Determine the [X, Y] coordinate at the center of the cell enclosing the given text.  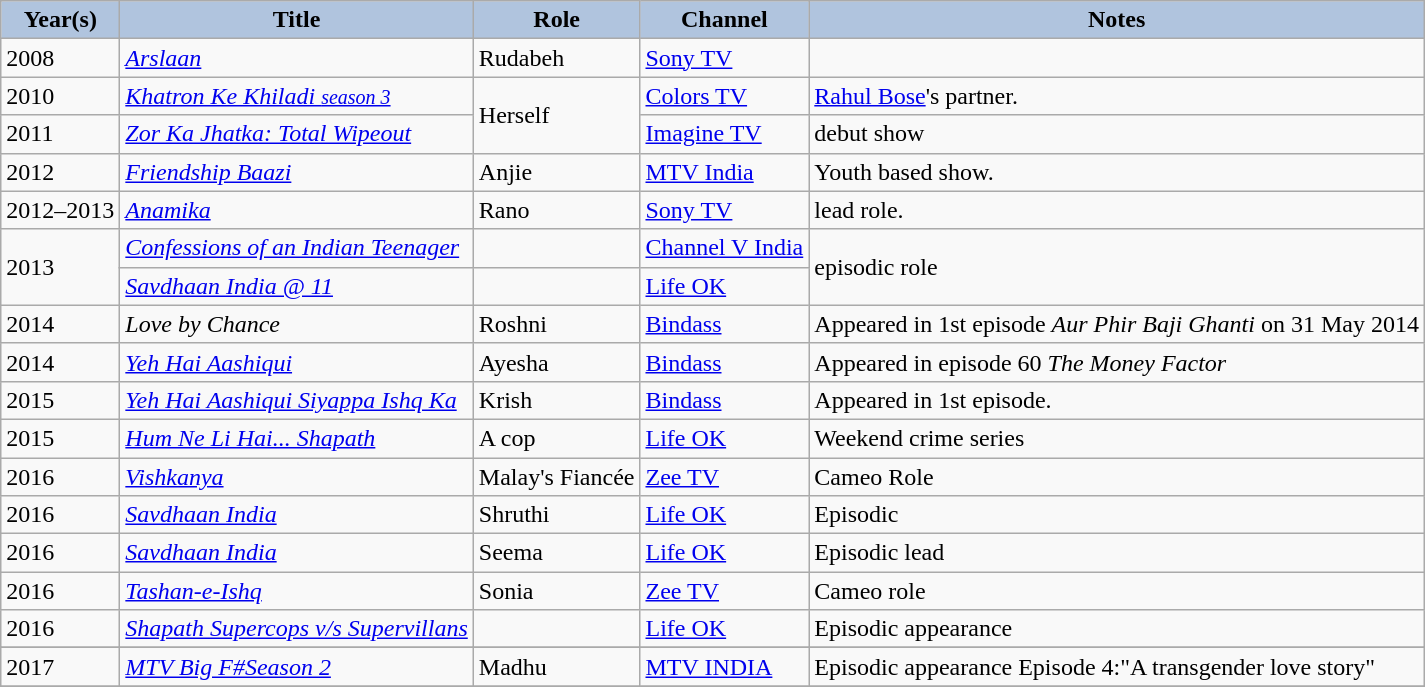
2010 [60, 96]
Malay's Fiancée [556, 477]
Confessions of an Indian Teenager [296, 248]
Cameo Role [1117, 477]
Rahul Bose's partner. [1117, 96]
Tashan-e-Ishq [296, 591]
Zor Ka Jhatka: Total Wipeout [296, 134]
Role [556, 20]
Imagine TV [724, 134]
MTV INDIA [724, 667]
Rano [556, 210]
Episodic appearance Episode 4:"A transgender love story" [1117, 667]
Hum Ne Li Hai... Shapath [296, 438]
Savdhaan India @ 11 [296, 286]
Colors TV [724, 96]
2017 [60, 667]
2011 [60, 134]
Episodic appearance [1117, 629]
Vishkanya [296, 477]
debut show [1117, 134]
Year(s) [60, 20]
Madhu [556, 667]
Love by Chance [296, 324]
Khatron Ke Khiladi season 3 [296, 96]
Seema [556, 553]
Episodic [1117, 515]
Episodic lead [1117, 553]
Cameo role [1117, 591]
MTV India [724, 172]
Channel [724, 20]
MTV Big F#Season 2 [296, 667]
Krish [556, 400]
Appeared in 1st episode Aur Phir Baji Ghanti on 31 May 2014 [1117, 324]
Arslaan [296, 58]
Yeh Hai Aashiqui Siyappa Ishq Ka [296, 400]
Youth based show. [1117, 172]
2012 [60, 172]
Appeared in episode 60 The Money Factor [1117, 362]
Notes [1117, 20]
Appeared in 1st episode. [1117, 400]
episodic role [1117, 267]
Channel V India [724, 248]
2013 [60, 267]
A cop [556, 438]
Herself [556, 115]
Anamika [296, 210]
Sonia [556, 591]
Title [296, 20]
Weekend crime series [1117, 438]
Rudabeh [556, 58]
2008 [60, 58]
Friendship Baazi [296, 172]
Anjie [556, 172]
Shapath Supercops v/s Supervillans [296, 629]
Shruthi [556, 515]
Ayesha [556, 362]
Yeh Hai Aashiqui [296, 362]
Roshni [556, 324]
2012–2013 [60, 210]
lead role. [1117, 210]
